Determine the (X, Y) coordinate at the center of the cell enclosing the given text.  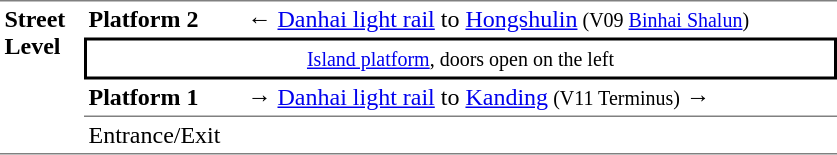
Platform 1 (164, 99)
→ Danhai light rail to Kanding (V11 Terminus) → (540, 99)
Entrance/Exit (164, 136)
Island platform, doors open on the left (460, 59)
Platform 2 (164, 19)
Street Level (42, 77)
← Danhai light rail to Hongshulin (V09 Binhai Shalun) (540, 19)
